Output the (X, Y) coordinate of the center of the cell containing the given text.  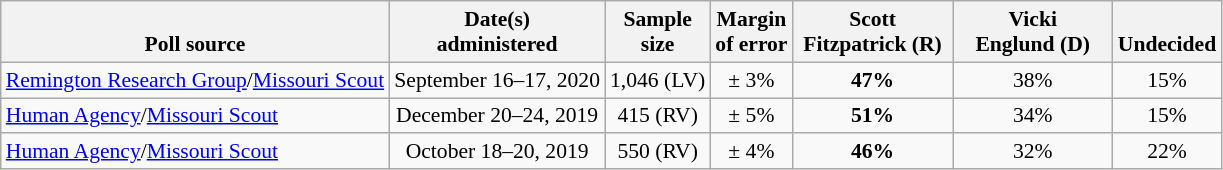
Undecided (1167, 32)
October 18–20, 2019 (497, 152)
32% (1033, 152)
1,046 (LV) (658, 80)
± 3% (751, 80)
550 (RV) (658, 152)
Marginof error (751, 32)
47% (873, 80)
September 16–17, 2020 (497, 80)
22% (1167, 152)
46% (873, 152)
December 20–24, 2019 (497, 116)
± 4% (751, 152)
Poll source (195, 32)
415 (RV) (658, 116)
Remington Research Group/Missouri Scout (195, 80)
38% (1033, 80)
34% (1033, 116)
Date(s)administered (497, 32)
51% (873, 116)
ScottFitzpatrick (R) (873, 32)
VickiEnglund (D) (1033, 32)
± 5% (751, 116)
Samplesize (658, 32)
